Capture the cell that displays the provided text and extract its (x, y) central coordinate. 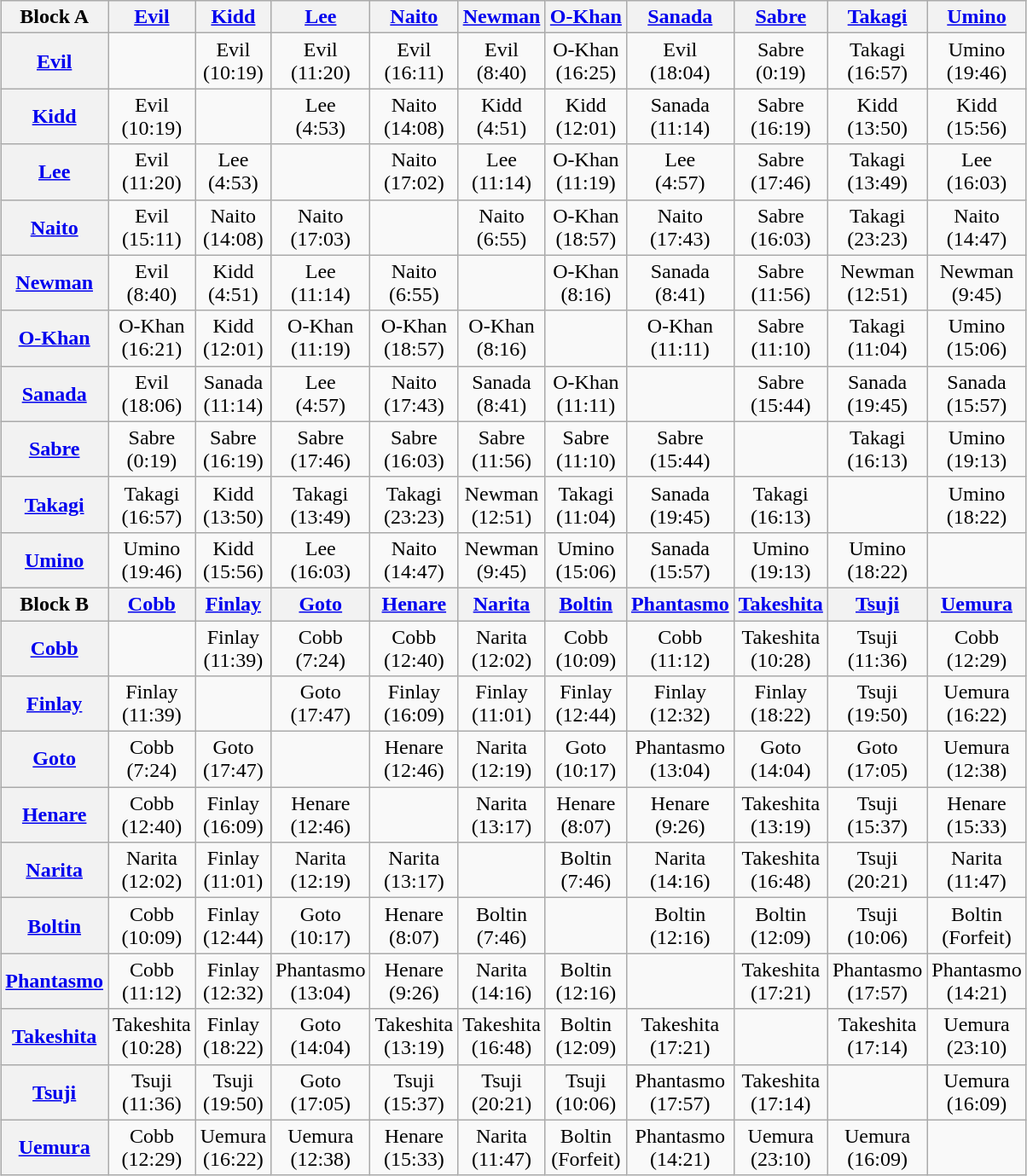
Block B (55, 604)
Evil(18:06) (152, 394)
Evil(15:11) (152, 227)
Naito(17:03) (321, 227)
Sanada(8:41) (680, 283)
O-Khan (16:21) (152, 338)
Sanada (8:41) (502, 394)
Evil(18:04) (680, 61)
Evil (11:20) (321, 61)
Block A (55, 17)
Evil(11:20) (152, 172)
Naito(17:02) (415, 172)
O-Khan (16:25) (585, 61)
Evil(16:11) (415, 61)
